Output the [X, Y] coordinate of the center of the cell containing the given text.  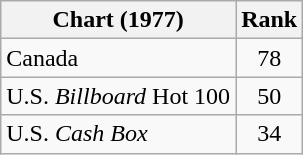
50 [270, 96]
Rank [270, 20]
34 [270, 134]
78 [270, 58]
U.S. Billboard Hot 100 [118, 96]
Chart (1977) [118, 20]
U.S. Cash Box [118, 134]
Canada [118, 58]
